Provide the (x, y) coordinate of the cell's center where the given text is located.  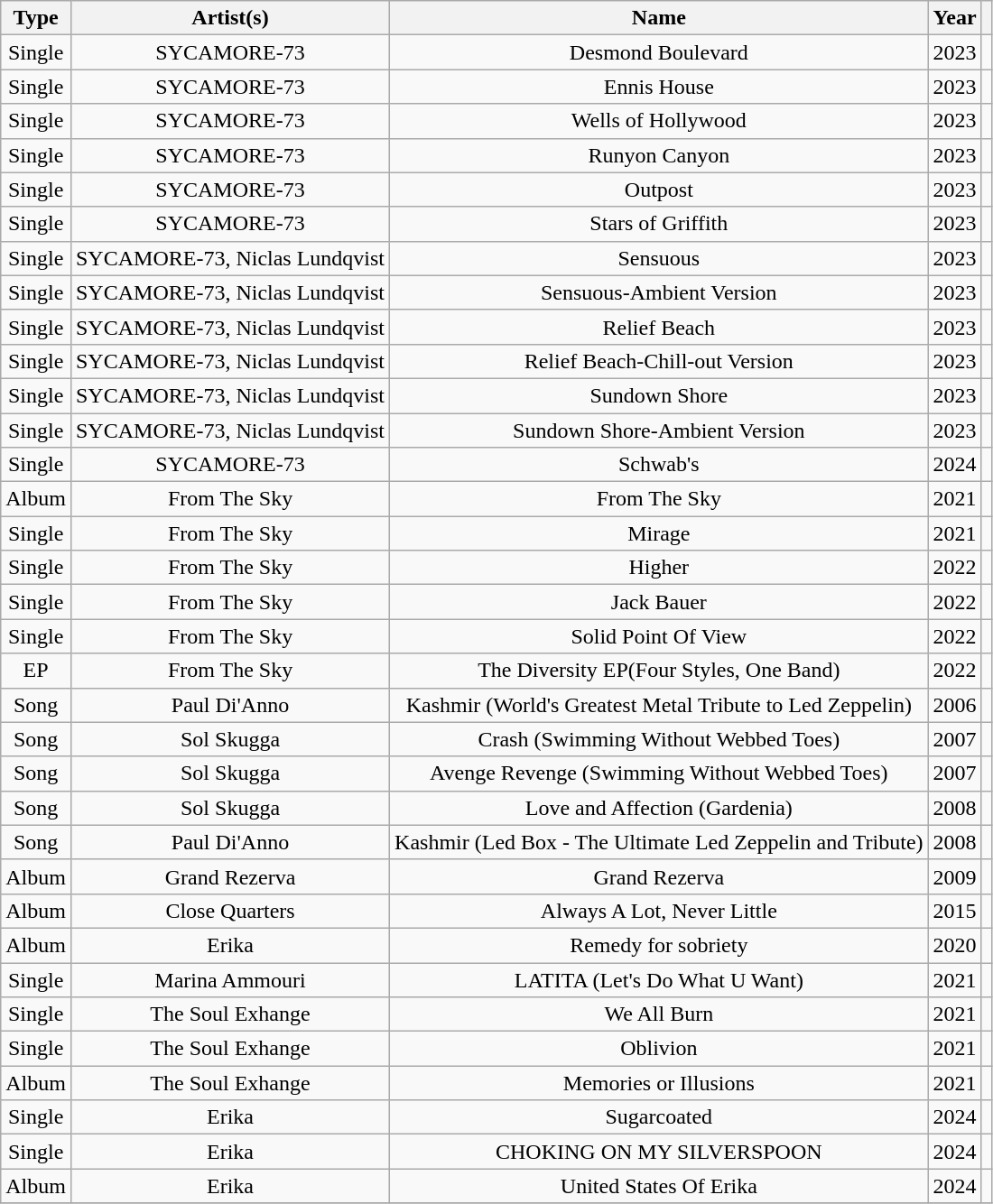
Oblivion (659, 1049)
Sundown Shore-Ambient Version (659, 431)
Close Quarters (229, 911)
Solid Point Of View (659, 636)
Schwab's (659, 465)
Sensuous (659, 258)
Always A Lot, Never Little (659, 911)
Remedy for sobriety (659, 945)
United States Of Erika (659, 1186)
EP (36, 671)
CHOKING ON MY SILVERSPOON (659, 1152)
Memories or Illusions (659, 1083)
Crash (Swimming Without Webbed Toes) (659, 739)
Mirage (659, 533)
Ennis House (659, 87)
Kashmir (World's Greatest Metal Tribute to Led Zeppelin) (659, 705)
Relief Beach (659, 327)
2020 (955, 945)
Love and Affection (Gardenia) (659, 808)
We All Burn (659, 1014)
LATITA (Let's Do What U Want) (659, 979)
2006 (955, 705)
Sensuous-Ambient Version (659, 292)
Marina Ammouri (229, 979)
Sundown Shore (659, 395)
Wells of Hollywood (659, 121)
Type (36, 18)
Relief Beach-Chill-out Version (659, 361)
Sugarcoated (659, 1117)
Stars of Griffith (659, 224)
Higher (659, 568)
Jack Bauer (659, 602)
Outpost (659, 190)
2015 (955, 911)
Artist(s) (229, 18)
Name (659, 18)
2009 (955, 876)
Year (955, 18)
The Diversity EP(Four Styles, One Band) (659, 671)
Runyon Canyon (659, 155)
Avenge Revenge (Swimming Without Webbed Toes) (659, 773)
Desmond Boulevard (659, 52)
Kashmir (Led Box - The Ultimate Led Zeppelin and Tribute) (659, 842)
